Determine the (x, y) coordinate at the center of the cell enclosing the given text.  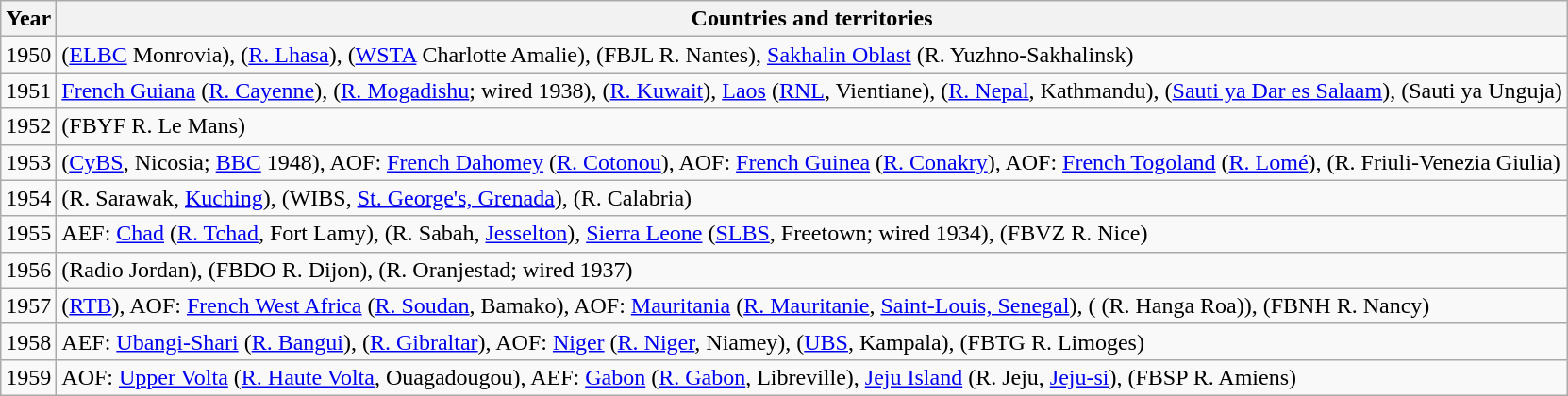
1958 (28, 341)
1959 (28, 377)
(RTB), AOF: French West Africa (R. Soudan, Bamako), AOF: Mauritania (R. Mauritanie, Saint-Louis, Senegal), ( (R. Hanga Roa)), (FBNH R. Nancy) (812, 305)
1955 (28, 234)
Year (28, 19)
1954 (28, 198)
1953 (28, 162)
1952 (28, 126)
1951 (28, 91)
AEF: Ubangi-Shari (R. Bangui), (R. Gibraltar), AOF: Niger (R. Niger, Niamey), (UBS, Kampala), (FBTG R. Limoges) (812, 341)
AOF: Upper Volta (R. Haute Volta, Ouagadougou), AEF: Gabon (R. Gabon, Libreville), Jeju Island (R. Jeju, Jeju-si), (FBSP R. Amiens) (812, 377)
(FBYF R. Le Mans) (812, 126)
Countries and territories (812, 19)
1950 (28, 55)
AEF: Chad (R. Tchad, Fort Lamy), (R. Sabah, Jesselton), Sierra Leone (SLBS, Freetown; wired 1934), (FBVZ R. Nice) (812, 234)
(ELBC Monrovia), (R. Lhasa), (WSTA Charlotte Amalie), (FBJL R. Nantes), Sakhalin Oblast (R. Yuzhno-Sakhalinsk) (812, 55)
1957 (28, 305)
1956 (28, 270)
(R. Sarawak, Kuching), (WIBS, St. George's, Grenada), (R. Calabria) (812, 198)
(Radio Jordan), (FBDO R. Dijon), (R. Oranjestad; wired 1937) (812, 270)
